Capture the cell that displays the provided text and extract its [x, y] central coordinate. 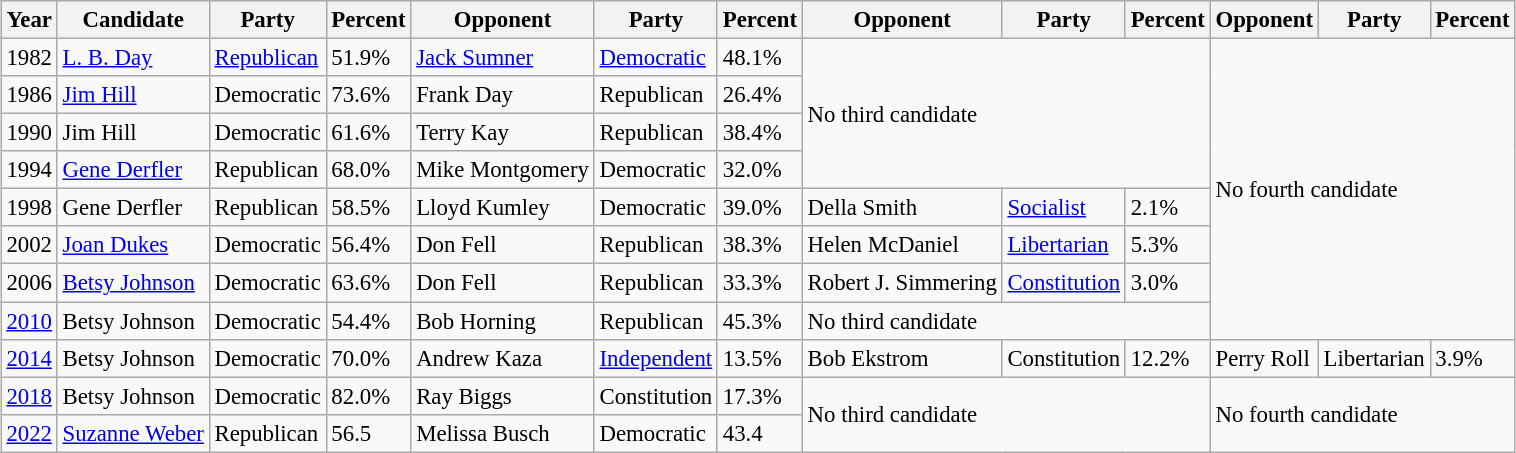
Suzanne Weber [133, 433]
73.6% [368, 95]
26.4% [760, 95]
17.3% [760, 396]
48.1% [760, 57]
1982 [29, 57]
32.0% [760, 170]
13.5% [760, 358]
82.0% [368, 396]
Mike Montgomery [502, 170]
Frank Day [502, 95]
33.3% [760, 283]
Lloyd Kumley [502, 208]
2.1% [1168, 208]
Robert J. Simmering [902, 283]
56.4% [368, 245]
51.9% [368, 57]
3.9% [1472, 358]
63.6% [368, 283]
38.4% [760, 133]
Jack Sumner [502, 57]
70.0% [368, 358]
1994 [29, 170]
38.3% [760, 245]
Candidate [133, 20]
54.4% [368, 321]
Ray Biggs [502, 396]
Independent [656, 358]
Perry Roll [1264, 358]
68.0% [368, 170]
Bob Ekstrom [902, 358]
61.6% [368, 133]
58.5% [368, 208]
1990 [29, 133]
2018 [29, 396]
Terry Kay [502, 133]
2022 [29, 433]
2010 [29, 321]
Helen McDaniel [902, 245]
Joan Dukes [133, 245]
2014 [29, 358]
43.4 [760, 433]
Bob Horning [502, 321]
Year [29, 20]
L. B. Day [133, 57]
Melissa Busch [502, 433]
Della Smith [902, 208]
5.3% [1168, 245]
1986 [29, 95]
39.0% [760, 208]
56.5 [368, 433]
Andrew Kaza [502, 358]
45.3% [760, 321]
12.2% [1168, 358]
1998 [29, 208]
Socialist [1064, 208]
2006 [29, 283]
2002 [29, 245]
3.0% [1168, 283]
